Provide the (X, Y) coordinate of the cell's center where the given text is located.  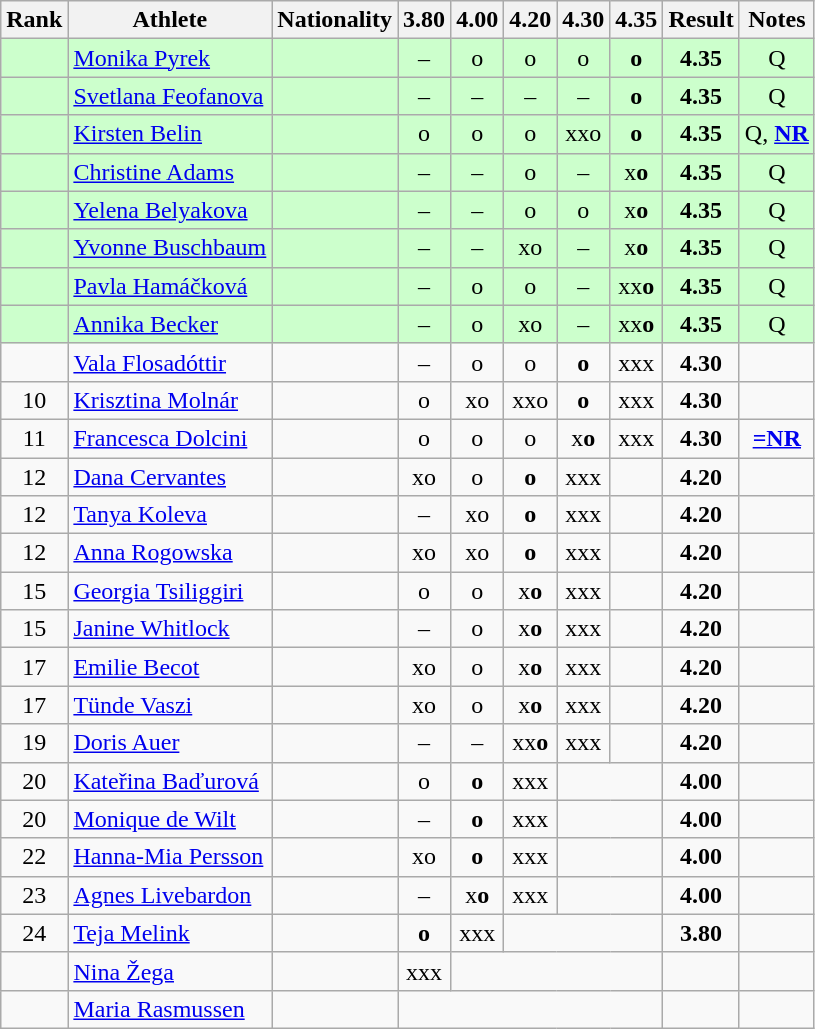
Notes (776, 20)
Doris Auer (170, 743)
Francesca Dolcini (170, 438)
Emilie Becot (170, 667)
Christine Adams (170, 172)
Yvonne Buschbaum (170, 248)
Vala Flosadóttir (170, 362)
11 (34, 438)
Anna Rogowska (170, 553)
Athlete (170, 20)
19 (34, 743)
Tünde Vaszi (170, 705)
Nina Žega (170, 971)
Yelena Belyakova (170, 210)
10 (34, 400)
Svetlana Feofanova (170, 96)
Agnes Livebardon (170, 895)
24 (34, 933)
Dana Cervantes (170, 477)
23 (34, 895)
Pavla Hamáčková (170, 286)
Kirsten Belin (170, 134)
Tanya Koleva (170, 515)
Maria Rasmussen (170, 1009)
Kateřina Baďurová (170, 781)
Q, NR (776, 134)
Nationality (335, 20)
Janine Whitlock (170, 629)
Rank (34, 20)
Monika Pyrek (170, 58)
22 (34, 857)
Hanna-Mia Persson (170, 857)
Annika Becker (170, 324)
Monique de Wilt (170, 819)
Georgia Tsiliggiri (170, 591)
Result (701, 20)
Krisztina Molnár (170, 400)
=NR (776, 438)
Teja Melink (170, 933)
